Provide the (X, Y) coordinate of the cell's center where the given text is located.  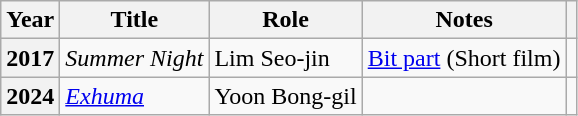
Role (286, 20)
Summer Night (134, 58)
Bit part (Short film) (464, 58)
Yoon Bong-gil (286, 96)
Lim Seo-jin (286, 58)
Exhuma (134, 96)
Notes (464, 20)
2024 (30, 96)
2017 (30, 58)
Year (30, 20)
Title (134, 20)
